Return the [x, y] coordinate for the center point of the cell that contains the specified text.  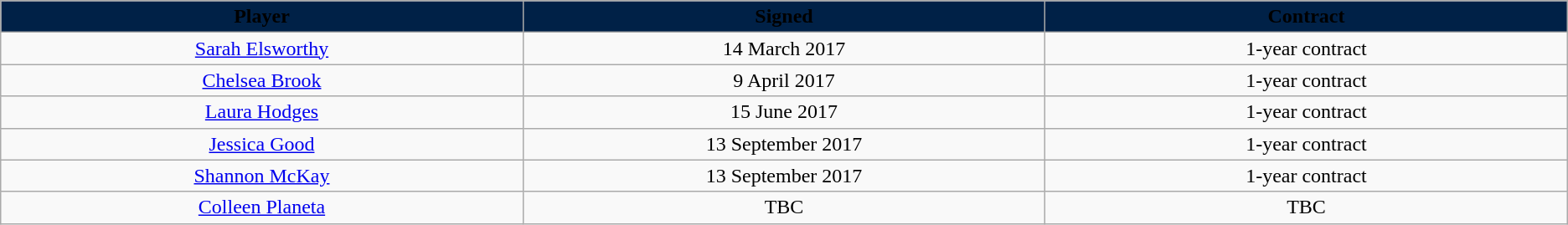
Jessica Good [261, 144]
9 April 2017 [784, 80]
14 March 2017 [784, 49]
Chelsea Brook [261, 80]
Shannon McKay [261, 176]
Signed [784, 17]
15 June 2017 [784, 112]
Sarah Elsworthy [261, 49]
Colleen Planeta [261, 207]
Contract [1307, 17]
Player [261, 17]
Laura Hodges [261, 112]
